Return the (X, Y) coordinate for the center point of the cell that contains the specified text.  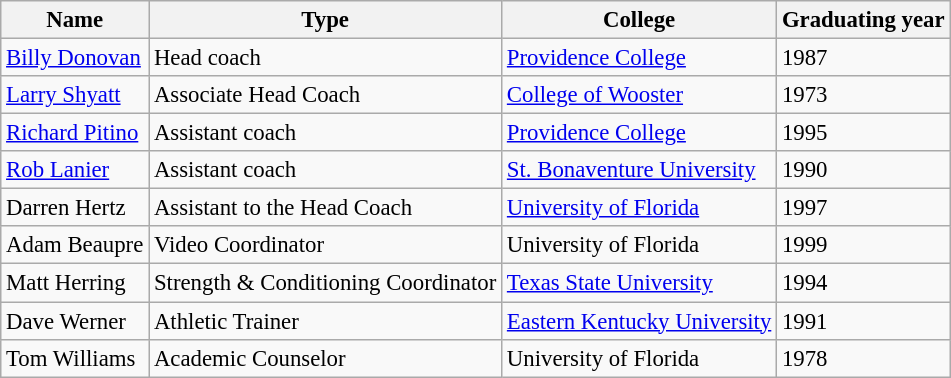
1991 (864, 321)
Adam Beaupre (75, 245)
Head coach (326, 58)
1978 (864, 358)
Billy Donovan (75, 58)
Name (75, 20)
Texas State University (640, 283)
1997 (864, 208)
1990 (864, 170)
Eastern Kentucky University (640, 321)
Associate Head Coach (326, 95)
1987 (864, 58)
Matt Herring (75, 283)
Type (326, 20)
Richard Pitino (75, 133)
College (640, 20)
1999 (864, 245)
1995 (864, 133)
St. Bonaventure University (640, 170)
Tom Williams (75, 358)
1973 (864, 95)
Dave Werner (75, 321)
1994 (864, 283)
Assistant to the Head Coach (326, 208)
Athletic Trainer (326, 321)
Academic Counselor (326, 358)
Darren Hertz (75, 208)
Graduating year (864, 20)
College of Wooster (640, 95)
Rob Lanier (75, 170)
Larry Shyatt (75, 95)
Strength & Conditioning Coordinator (326, 283)
Video Coordinator (326, 245)
